Search for the cell housing the specified text and yield its [x, y] center coordinate. 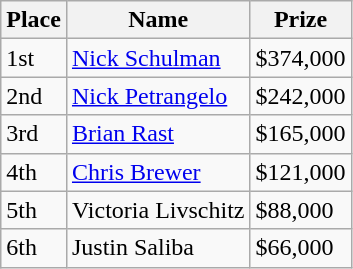
4th [34, 172]
5th [34, 210]
3rd [34, 134]
Nick Petrangelo [158, 96]
6th [34, 248]
$374,000 [300, 58]
1st [34, 58]
Nick Schulman [158, 58]
2nd [34, 96]
Justin Saliba [158, 248]
Victoria Livschitz [158, 210]
$121,000 [300, 172]
Name [158, 20]
Brian Rast [158, 134]
$242,000 [300, 96]
Prize [300, 20]
$165,000 [300, 134]
Place [34, 20]
$88,000 [300, 210]
$66,000 [300, 248]
Chris Brewer [158, 172]
